Output the [X, Y] coordinate of the center of the cell containing the given text.  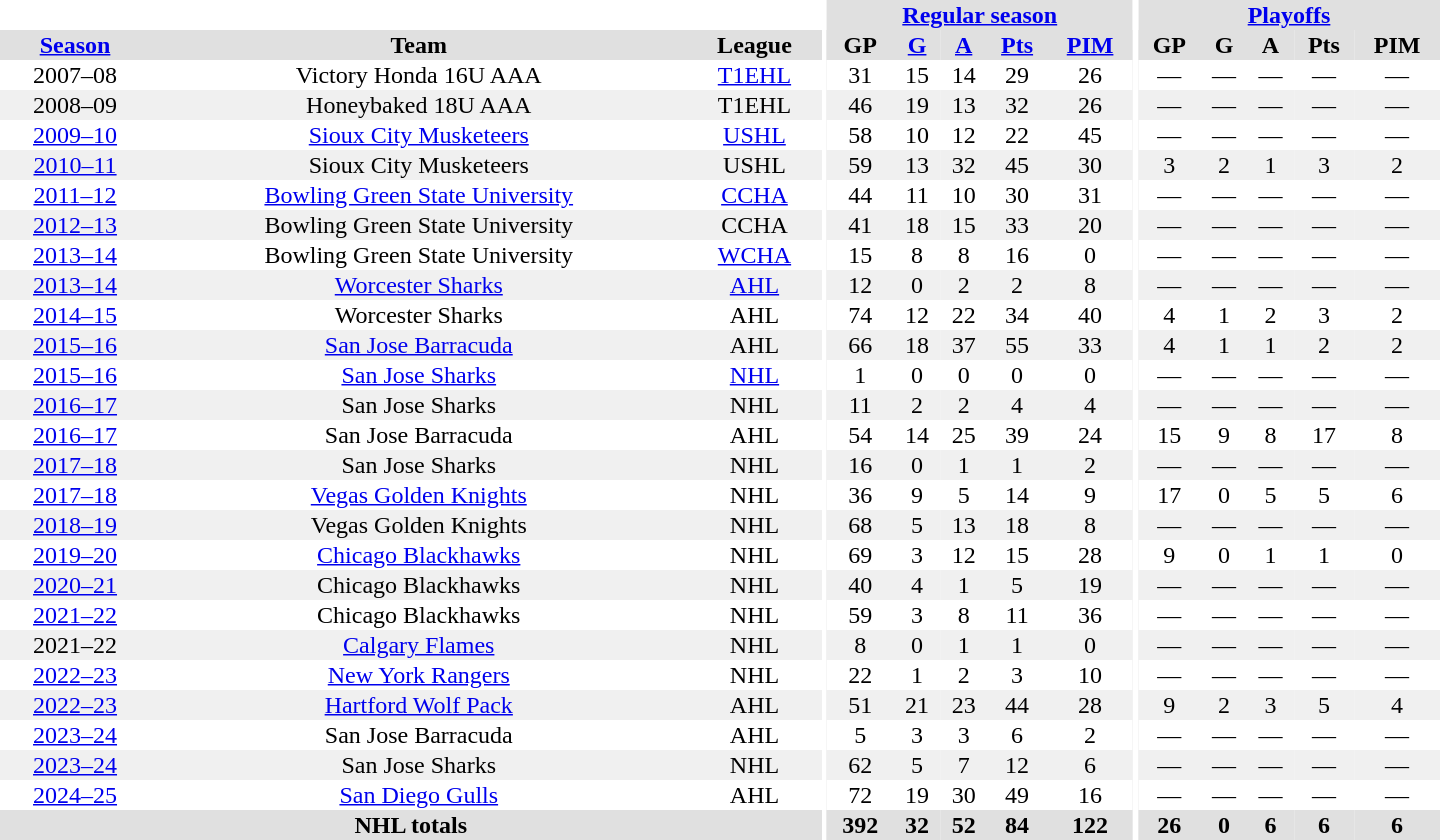
37 [964, 345]
Honeybaked 18U AAA [418, 105]
2019–20 [75, 555]
2007–08 [75, 75]
WCHA [754, 255]
72 [860, 795]
2024–25 [75, 795]
23 [964, 705]
Regular season [980, 15]
62 [860, 765]
2012–13 [75, 225]
122 [1090, 825]
2014–15 [75, 315]
52 [964, 825]
66 [860, 345]
68 [860, 525]
55 [1017, 345]
2011–12 [75, 195]
2018–19 [75, 525]
392 [860, 825]
54 [860, 435]
34 [1017, 315]
24 [1090, 435]
New York Rangers [418, 675]
San Diego Gulls [418, 795]
21 [918, 705]
74 [860, 315]
Hartford Wolf Pack [418, 705]
Victory Honda 16U AAA [418, 75]
2008–09 [75, 105]
25 [964, 435]
20 [1090, 225]
29 [1017, 75]
2010–11 [75, 165]
Playoffs [1289, 15]
39 [1017, 435]
2009–10 [75, 135]
Calgary Flames [418, 645]
41 [860, 225]
58 [860, 135]
Team [418, 45]
69 [860, 555]
49 [1017, 795]
2020–21 [75, 585]
League [754, 45]
NHL totals [410, 825]
51 [860, 705]
84 [1017, 825]
46 [860, 105]
7 [964, 765]
Season [75, 45]
